Identify which cell holds the provided text, then report its [x, y] central coordinate. 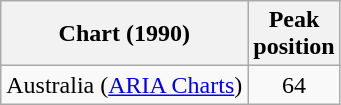
Peakposition [294, 34]
Chart (1990) [124, 34]
64 [294, 85]
Australia (ARIA Charts) [124, 85]
